Provide the [X, Y] coordinate of the cell's center where the given text is located.  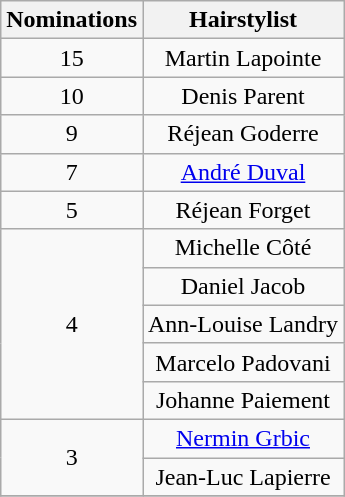
5 [72, 210]
Jean-Luc Lapierre [242, 477]
Ann-Louise Landry [242, 324]
15 [72, 58]
Nermin Grbic [242, 438]
3 [72, 457]
Nominations [72, 20]
4 [72, 324]
André Duval [242, 172]
Hairstylist [242, 20]
7 [72, 172]
Michelle Côté [242, 248]
Réjean Goderre [242, 134]
Johanne Paiement [242, 400]
Daniel Jacob [242, 286]
Denis Parent [242, 96]
10 [72, 96]
Réjean Forget [242, 210]
9 [72, 134]
Marcelo Padovani [242, 362]
Martin Lapointe [242, 58]
